Capture the cell that displays the provided text and extract its [X, Y] central coordinate. 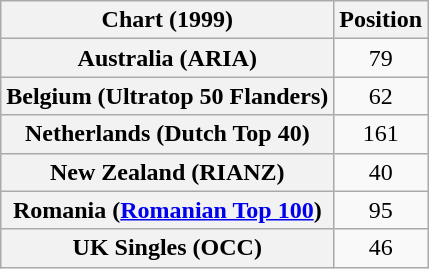
UK Singles (OCC) [168, 248]
40 [381, 172]
Australia (ARIA) [168, 58]
Romania (Romanian Top 100) [168, 210]
79 [381, 58]
62 [381, 96]
95 [381, 210]
46 [381, 248]
161 [381, 134]
Position [381, 20]
Chart (1999) [168, 20]
Netherlands (Dutch Top 40) [168, 134]
Belgium (Ultratop 50 Flanders) [168, 96]
New Zealand (RIANZ) [168, 172]
